From the cell containing the given text, extract its center point as [x, y] coordinate. 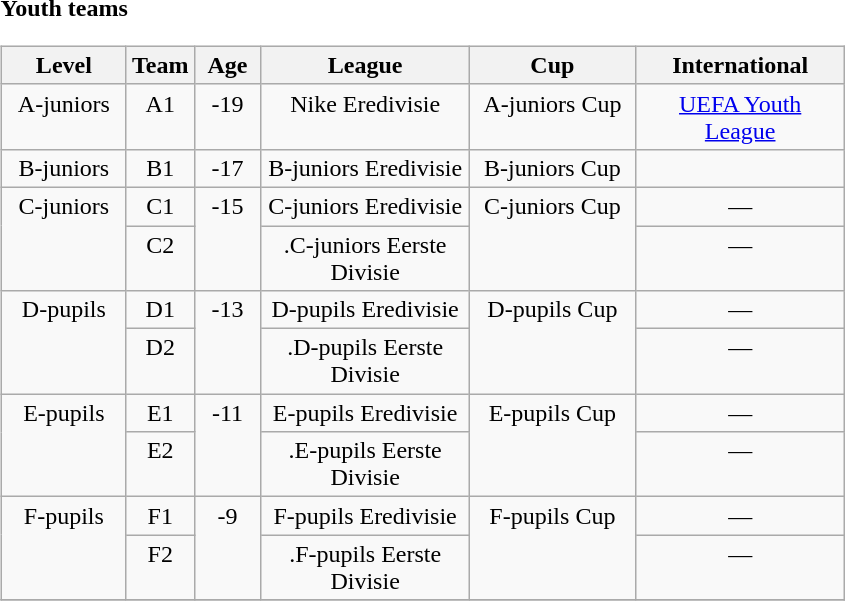
E2 [160, 464]
UEFA Youth League [740, 116]
.F-pupils Eerste Divisie [365, 568]
F-pupils Cup [552, 548]
D2 [160, 362]
-11 [228, 446]
F-pupils Eredivisie [365, 516]
E-pupils Eredivisie [365, 413]
Age [228, 65]
B-juniors Eredivisie [365, 168]
E-pupils [64, 446]
B1 [160, 168]
C2 [160, 258]
Cup [552, 65]
D1 [160, 310]
F2 [160, 568]
.C-juniors Eerste Divisie [365, 258]
-9 [228, 548]
A1 [160, 116]
Level [64, 65]
E1 [160, 413]
F-pupils [64, 548]
C-juniors Cup [552, 238]
B-juniors Cup [552, 168]
-13 [228, 342]
D-pupils [64, 342]
C-juniors [64, 238]
D-pupils Cup [552, 342]
-17 [228, 168]
-19 [228, 116]
League [365, 65]
A-juniors [64, 116]
Nike Eredivisie [365, 116]
B-juniors [64, 168]
.E-pupils Eerste Divisie [365, 464]
C-juniors Eredivisie [365, 206]
A-juniors Cup [552, 116]
-15 [228, 238]
F1 [160, 516]
E-pupils Cup [552, 446]
Team [160, 65]
International [740, 65]
.D-pupils Eerste Divisie [365, 362]
D-pupils Eredivisie [365, 310]
C1 [160, 206]
